Provide the (X, Y) coordinate of the cell's center where the given text is located.  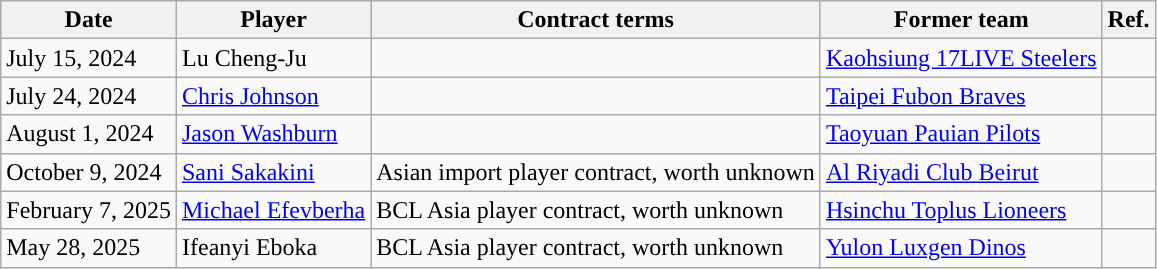
Michael Efevberha (273, 210)
October 9, 2024 (89, 172)
Chris Johnson (273, 96)
Ref. (1128, 20)
Yulon Luxgen Dinos (961, 248)
Ifeanyi Eboka (273, 248)
Jason Washburn (273, 134)
Hsinchu Toplus Lioneers (961, 210)
August 1, 2024 (89, 134)
Sani Sakakini (273, 172)
July 15, 2024 (89, 58)
Asian import player contract, worth unknown (596, 172)
Player (273, 20)
May 28, 2025 (89, 248)
Taoyuan Pauian Pilots (961, 134)
Contract terms (596, 20)
Kaohsiung 17LIVE Steelers (961, 58)
Former team (961, 20)
February 7, 2025 (89, 210)
Lu Cheng-Ju (273, 58)
July 24, 2024 (89, 96)
Taipei Fubon Braves (961, 96)
Date (89, 20)
Al Riyadi Club Beirut (961, 172)
